For the text-containing cell, return its midpoint in (X, Y) coordinate format. 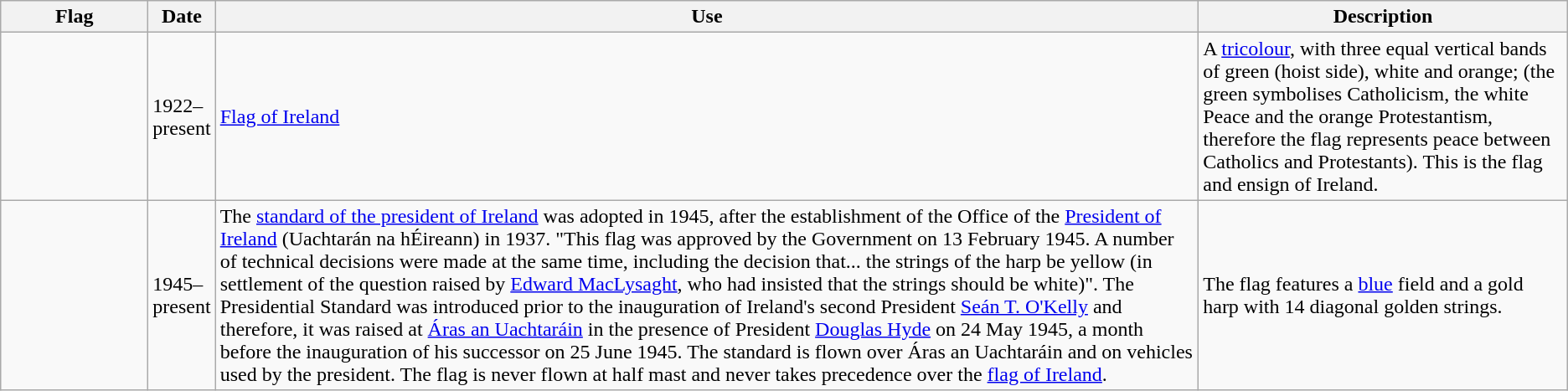
Flag of Ireland (707, 116)
Flag (75, 17)
Description (1384, 17)
The flag features a blue field and a gold harp with 14 diagonal golden strings. (1384, 295)
1922–present (182, 116)
1945–present (182, 295)
Use (707, 17)
Date (182, 17)
